Return (x, y) of the center of cell containing provided text 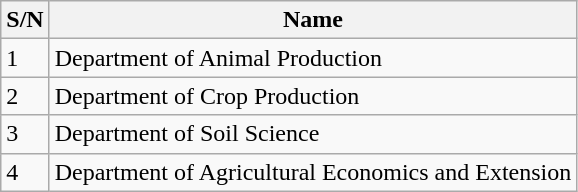
S/N (25, 20)
Name (313, 20)
3 (25, 134)
2 (25, 96)
1 (25, 58)
Department of Soil Science (313, 134)
Department of Animal Production (313, 58)
Department of Crop Production (313, 96)
4 (25, 172)
Department of Agricultural Economics and Extension (313, 172)
